Identify which cell holds the provided text, then report its [X, Y] central coordinate. 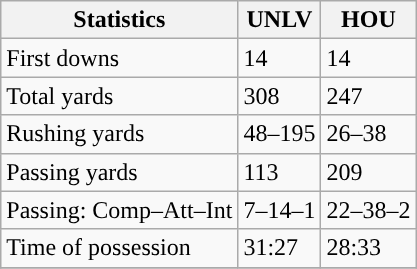
Rushing yards [120, 134]
22–38–2 [368, 210]
Total yards [120, 96]
Passing: Comp–Att–Int [120, 210]
308 [280, 96]
247 [368, 96]
First downs [120, 58]
26–38 [368, 134]
113 [280, 172]
209 [368, 172]
31:27 [280, 248]
UNLV [280, 20]
48–195 [280, 134]
Passing yards [120, 172]
Statistics [120, 20]
7–14–1 [280, 210]
Time of possession [120, 248]
HOU [368, 20]
28:33 [368, 248]
